Capture the cell that displays the provided text and extract its [x, y] central coordinate. 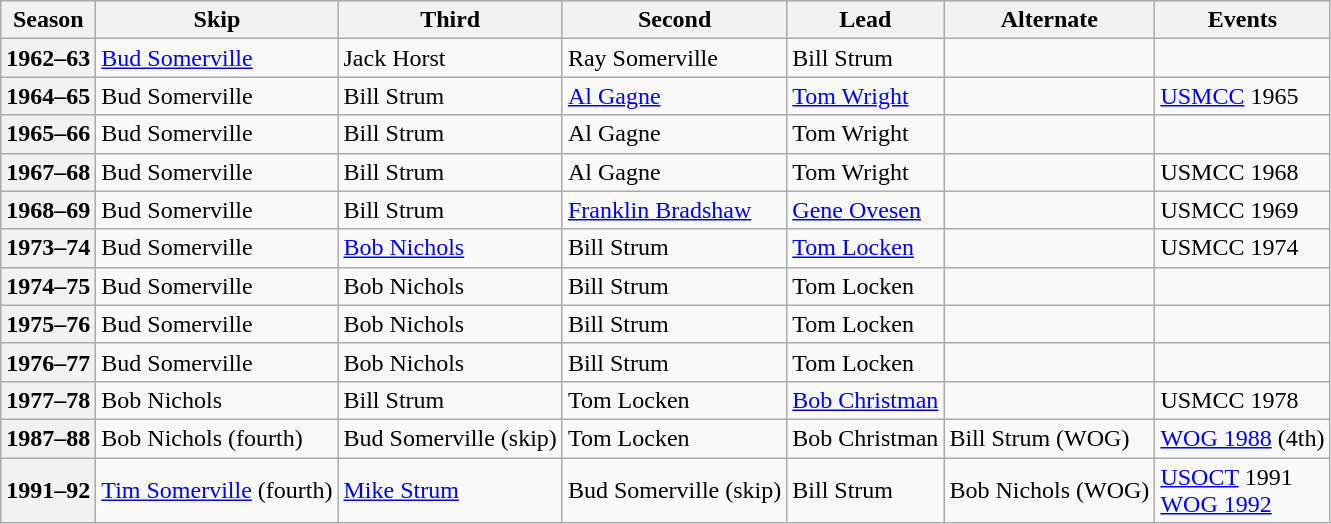
Alternate [1050, 20]
USMCC 1974 [1242, 248]
USMCC 1978 [1242, 400]
1976–77 [48, 362]
Mike Strum [450, 490]
1964–65 [48, 96]
1968–69 [48, 210]
1962–63 [48, 58]
Franklin Bradshaw [674, 210]
1967–68 [48, 172]
Skip [217, 20]
USOCT 1991 WOG 1992 [1242, 490]
Lead [866, 20]
1977–78 [48, 400]
Gene Ovesen [866, 210]
WOG 1988 (4th) [1242, 438]
1973–74 [48, 248]
Bob Nichols (WOG) [1050, 490]
Bob Nichols (fourth) [217, 438]
Third [450, 20]
USMCC 1969 [1242, 210]
1975–76 [48, 324]
Second [674, 20]
USMCC 1965 [1242, 96]
Tim Somerville (fourth) [217, 490]
Events [1242, 20]
USMCC 1968 [1242, 172]
1965–66 [48, 134]
Ray Somerville [674, 58]
1987–88 [48, 438]
Season [48, 20]
1991–92 [48, 490]
Jack Horst [450, 58]
Bill Strum (WOG) [1050, 438]
1974–75 [48, 286]
